Provide the (x, y) coordinate of the cell's center where the given text is located.  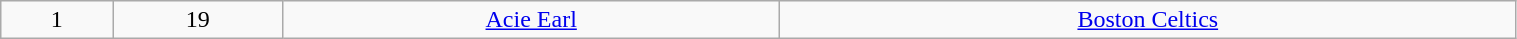
Boston Celtics (1148, 20)
1 (57, 20)
Acie Earl (532, 20)
19 (198, 20)
